Pinpoint the cell where the given text exists, returning its [X, Y] midpoint coordinate. 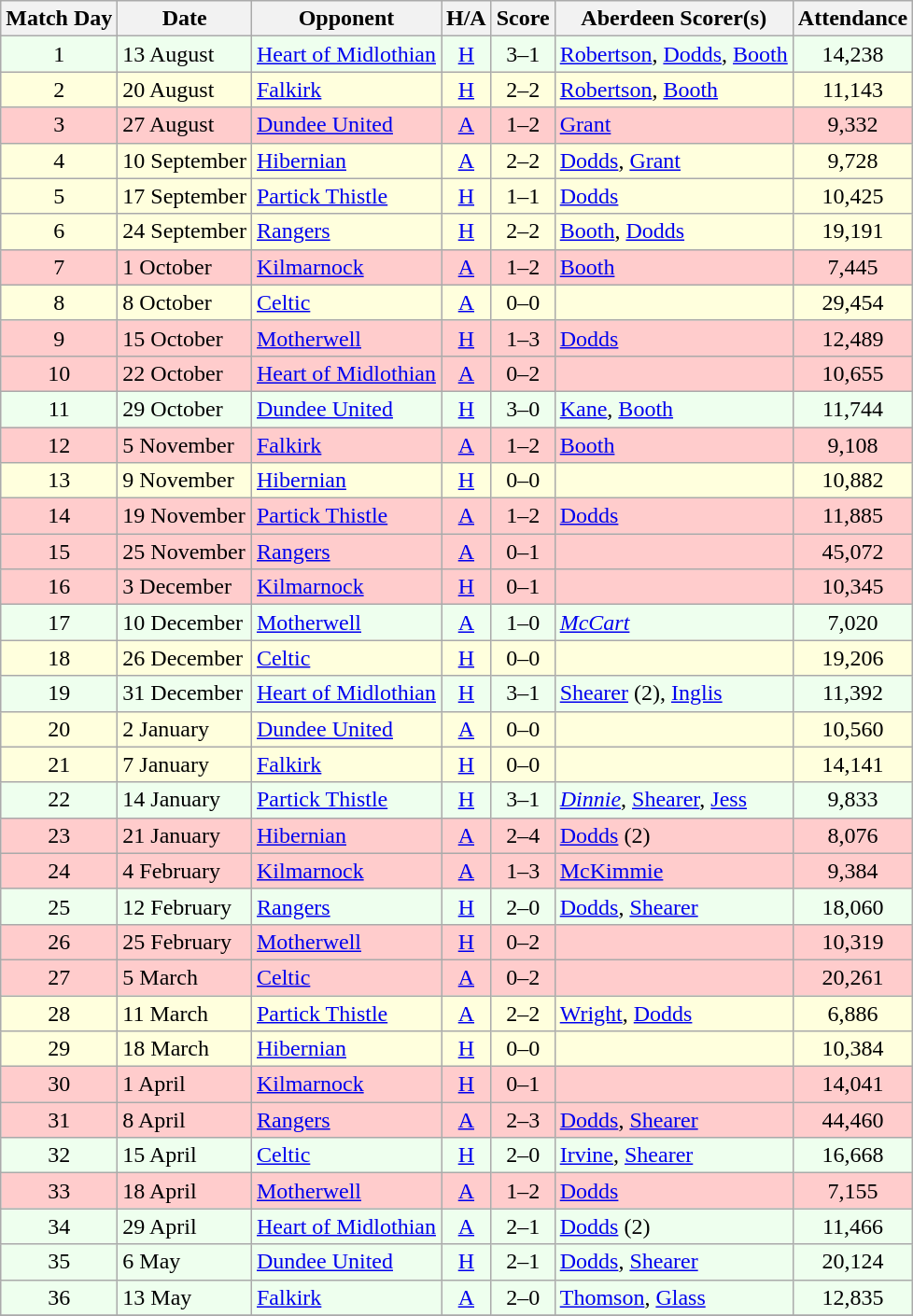
25 [60, 906]
27 [60, 977]
11,466 [852, 1226]
Robertson, Dodds, Booth [674, 54]
29 April [185, 1226]
20 August [185, 90]
1 October [185, 267]
11 March [185, 1013]
34 [60, 1226]
32 [60, 1155]
18 March [185, 1049]
8 April [185, 1120]
16 [60, 587]
9,332 [852, 125]
11,744 [852, 409]
10,425 [852, 196]
14 [60, 516]
15 April [185, 1155]
5 March [185, 977]
11 [60, 409]
35 [60, 1262]
10 September [185, 161]
10,319 [852, 942]
4 February [185, 871]
9 [60, 338]
Aberdeen Scorer(s) [674, 19]
Booth, Dodds [674, 231]
20,261 [852, 977]
17 September [185, 196]
8 October [185, 302]
3 [60, 125]
29,454 [852, 302]
Dinnie, Shearer, Jess [674, 800]
14,041 [852, 1085]
11,143 [852, 90]
3 December [185, 587]
Wright, Dodds [674, 1013]
12 [60, 445]
24 [60, 871]
14,238 [852, 54]
20,124 [852, 1262]
10 [60, 373]
9,384 [852, 871]
22 [60, 800]
12,489 [852, 338]
McCart [674, 623]
7,155 [852, 1191]
15 October [185, 338]
18 [60, 658]
33 [60, 1191]
Grant [674, 125]
15 [60, 552]
4 [60, 161]
20 [60, 729]
9,728 [852, 161]
7 [60, 267]
Dodds, Grant [674, 161]
19,191 [852, 231]
28 [60, 1013]
12 February [185, 906]
2 [60, 90]
13 [60, 481]
31 [60, 1120]
1 [60, 54]
7,445 [852, 267]
Kane, Booth [674, 409]
11,392 [852, 693]
12,835 [852, 1297]
22 October [185, 373]
3–0 [523, 409]
44,460 [852, 1120]
6,886 [852, 1013]
17 [60, 623]
10,655 [852, 373]
1–0 [523, 623]
2–3 [523, 1120]
10,384 [852, 1049]
Thomson, Glass [674, 1297]
9 November [185, 481]
6 [60, 231]
36 [60, 1297]
2–4 [523, 835]
H/A [466, 19]
5 [60, 196]
11,885 [852, 516]
Match Day [60, 19]
26 [60, 942]
23 [60, 835]
14 January [185, 800]
Opponent [345, 19]
19,206 [852, 658]
10,882 [852, 481]
21 January [185, 835]
26 December [185, 658]
29 October [185, 409]
Shearer (2), Inglis [674, 693]
45,072 [852, 552]
10 December [185, 623]
18 April [185, 1191]
21 [60, 764]
16,668 [852, 1155]
Date [185, 19]
7,020 [852, 623]
31 December [185, 693]
McKimmie [674, 871]
19 November [185, 516]
2 January [185, 729]
30 [60, 1085]
14,141 [852, 764]
6 May [185, 1262]
29 [60, 1049]
Score [523, 19]
10,560 [852, 729]
10,345 [852, 587]
8 [60, 302]
Attendance [852, 19]
25 February [185, 942]
1–1 [523, 196]
5 November [185, 445]
8,076 [852, 835]
Robertson, Booth [674, 90]
9,108 [852, 445]
24 September [185, 231]
18,060 [852, 906]
Irvine, Shearer [674, 1155]
25 November [185, 552]
7 January [185, 764]
13 August [185, 54]
9,833 [852, 800]
27 August [185, 125]
1 April [185, 1085]
19 [60, 693]
13 May [185, 1297]
